Pinpoint the cell where the given text exists, returning its (x, y) midpoint coordinate. 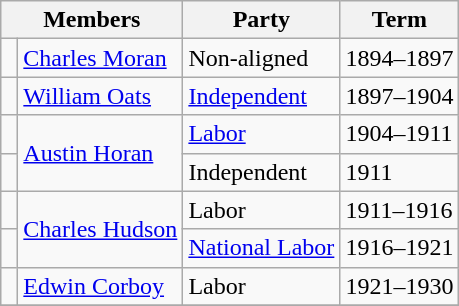
1911–1916 (400, 210)
Austin Horan (100, 153)
1904–1911 (400, 134)
1921–1930 (400, 286)
1894–1897 (400, 58)
National Labor (262, 248)
Party (262, 20)
Charles Moran (100, 58)
Term (400, 20)
1911 (400, 172)
Members (92, 20)
1916–1921 (400, 248)
Edwin Corboy (100, 286)
Non-aligned (262, 58)
William Oats (100, 96)
1897–1904 (400, 96)
Charles Hudson (100, 229)
